Locate the cell with the specified text and output its [x, y] center coordinate. 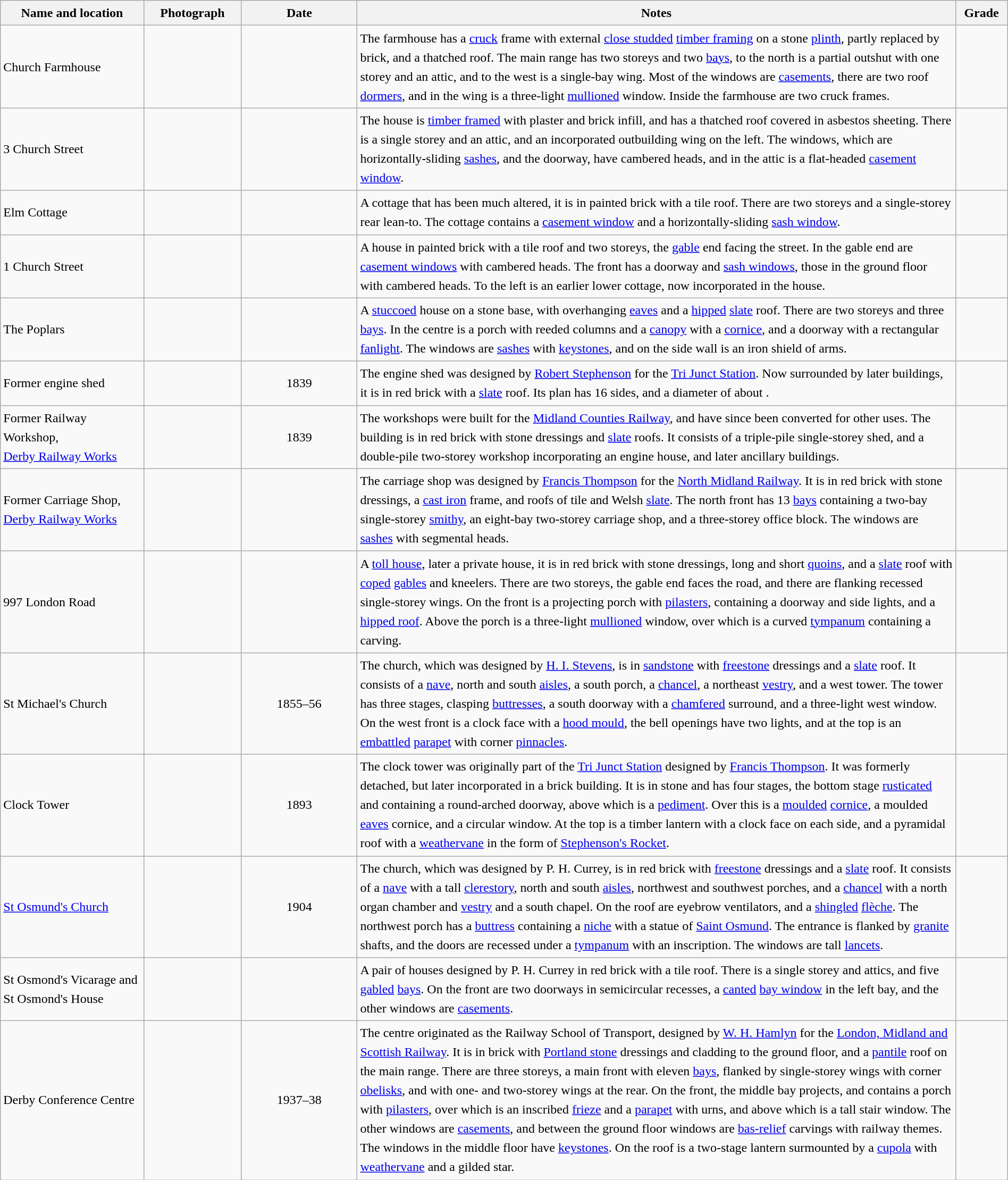
Photograph [192, 13]
Church Farmhouse [72, 67]
Former engine shed [72, 383]
The Poplars [72, 330]
Grade [981, 13]
Derby Conference Centre [72, 1101]
1893 [299, 805]
Former Carriage Shop,Derby Railway Works [72, 509]
Clock Tower [72, 805]
1855–56 [299, 703]
Notes [656, 13]
Former Railway Workshop,Derby Railway Works [72, 437]
997 London Road [72, 602]
St Osmund's Church [72, 907]
Name and location [72, 13]
1 Church Street [72, 266]
St Michael's Church [72, 703]
Elm Cottage [72, 213]
1904 [299, 907]
1937–38 [299, 1101]
St Osmond's Vicarage andSt Osmond's House [72, 989]
Date [299, 13]
3 Church Street [72, 149]
